Identify which cell holds the provided text, then report its (x, y) central coordinate. 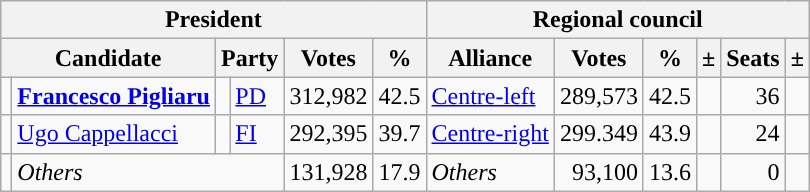
Seats (753, 58)
Candidate (108, 58)
Francesco Pigliaru (114, 96)
13.6 (670, 172)
President (214, 20)
289,573 (598, 96)
93,100 (598, 172)
Centre-left (490, 96)
Ugo Cappellacci (114, 134)
39.7 (400, 134)
36 (753, 96)
292,395 (328, 134)
PD (257, 96)
43.9 (670, 134)
0 (753, 172)
Regional council (618, 20)
131,928 (328, 172)
FI (257, 134)
Alliance (490, 58)
299.349 (598, 134)
312,982 (328, 96)
17.9 (400, 172)
24 (753, 134)
Party (250, 58)
Centre-right (490, 134)
